Scan for the cell matching the given text and deliver its (x, y) coordinate at center. 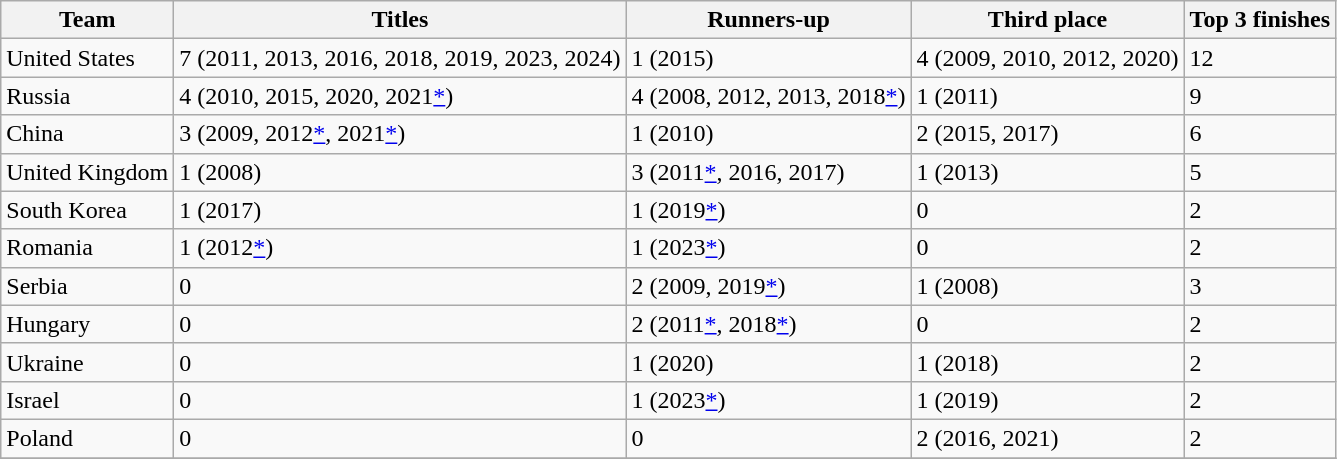
2 (2016, 2021) (1048, 438)
6 (1260, 134)
12 (1260, 58)
Third place (1048, 20)
Runners-up (768, 20)
2 (2009, 2019*) (768, 286)
2 (2015, 2017) (1048, 134)
4 (2009, 2010, 2012, 2020) (1048, 58)
Romania (88, 248)
3 (1260, 286)
Titles (400, 20)
Top 3 finishes (1260, 20)
Poland (88, 438)
United States (88, 58)
1 (2010) (768, 134)
1 (2020) (768, 362)
1 (2015) (768, 58)
Hungary (88, 324)
1 (2011) (1048, 96)
South Korea (88, 210)
3 (2011*, 2016, 2017) (768, 172)
9 (1260, 96)
2 (2011*, 2018*) (768, 324)
Ukraine (88, 362)
Israel (88, 400)
3 (2009, 2012*, 2021*) (400, 134)
China (88, 134)
1 (2013) (1048, 172)
1 (2019) (1048, 400)
1 (2019*) (768, 210)
1 (2012*) (400, 248)
1 (2018) (1048, 362)
Team (88, 20)
United Kingdom (88, 172)
1 (2017) (400, 210)
5 (1260, 172)
4 (2008, 2012, 2013, 2018*) (768, 96)
4 (2010, 2015, 2020, 2021*) (400, 96)
Serbia (88, 286)
7 (2011, 2013, 2016, 2018, 2019, 2023, 2024) (400, 58)
Russia (88, 96)
